Determine the (x, y) coordinate at the center of the cell enclosing the given text.  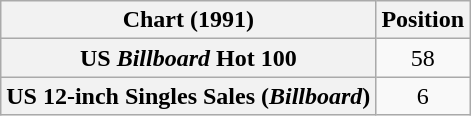
US Billboard Hot 100 (188, 58)
58 (423, 58)
US 12-inch Singles Sales (Billboard) (188, 96)
6 (423, 96)
Chart (1991) (188, 20)
Position (423, 20)
